Output the (X, Y) coordinate of the center of the cell containing the given text.  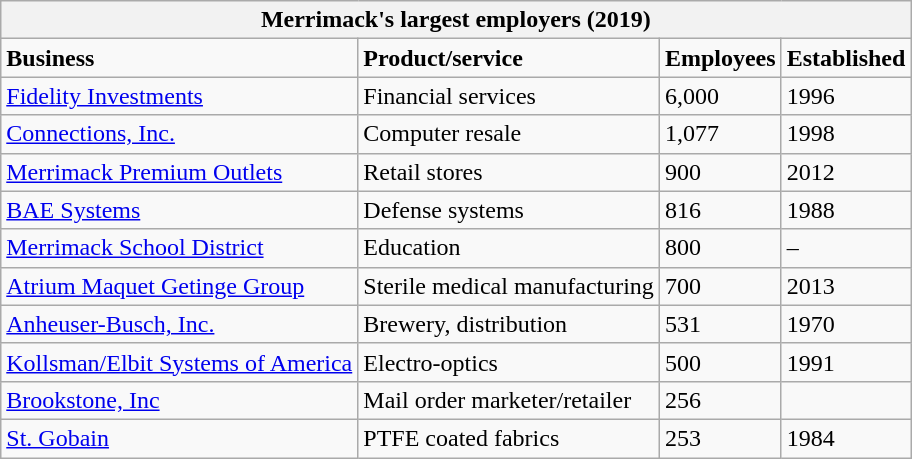
Atrium Maquet Getinge Group (180, 286)
– (846, 248)
Kollsman/Elbit Systems of America (180, 362)
PTFE coated fabrics (509, 438)
1,077 (720, 134)
Established (846, 58)
Mail order marketer/retailer (509, 400)
Defense systems (509, 210)
531 (720, 324)
Education (509, 248)
Electro-optics (509, 362)
900 (720, 172)
1996 (846, 96)
1998 (846, 134)
Brookstone, Inc (180, 400)
6,000 (720, 96)
Connections, Inc. (180, 134)
Anheuser-Busch, Inc. (180, 324)
1984 (846, 438)
500 (720, 362)
Product/service (509, 58)
BAE Systems (180, 210)
Brewery, distribution (509, 324)
816 (720, 210)
1970 (846, 324)
2013 (846, 286)
Merrimack School District (180, 248)
Retail stores (509, 172)
Merrimack's largest employers (2019) (456, 20)
1988 (846, 210)
800 (720, 248)
Merrimack Premium Outlets (180, 172)
2012 (846, 172)
Sterile medical manufacturing (509, 286)
Fidelity Investments (180, 96)
Financial services (509, 96)
St. Gobain (180, 438)
700 (720, 286)
256 (720, 400)
1991 (846, 362)
253 (720, 438)
Computer resale (509, 134)
Business (180, 58)
Employees (720, 58)
